Output the [x, y] coordinate of the center of the cell containing the given text.  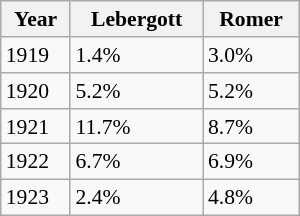
1920 [36, 91]
2.4% [136, 197]
Year [36, 19]
3.0% [251, 55]
1.4% [136, 55]
Lebergott [136, 19]
1919 [36, 55]
1923 [36, 197]
1921 [36, 126]
4.8% [251, 197]
1922 [36, 162]
11.7% [136, 126]
6.7% [136, 162]
6.9% [251, 162]
Romer [251, 19]
8.7% [251, 126]
